From the cell containing the given text, extract its center point as [x, y] coordinate. 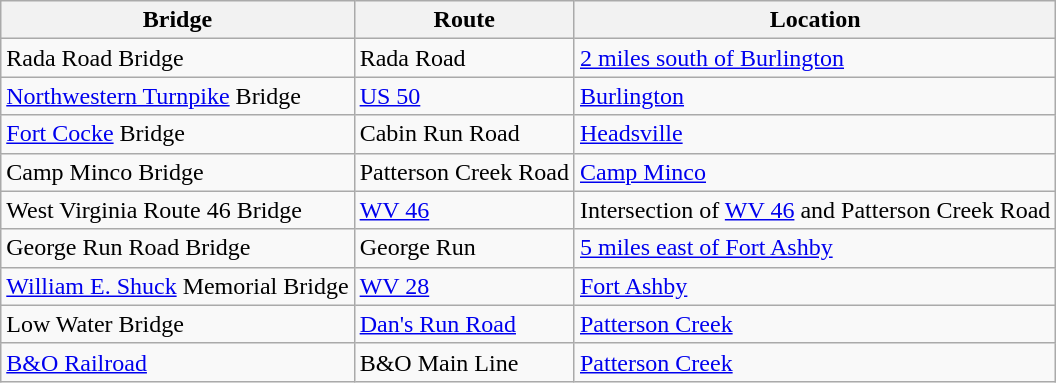
West Virginia Route 46 Bridge [178, 210]
Headsville [814, 134]
Route [464, 20]
Dan's Run Road [464, 324]
2 miles south of Burlington [814, 58]
Fort Cocke Bridge [178, 134]
George Run Road Bridge [178, 248]
US 50 [464, 96]
5 miles east of Fort Ashby [814, 248]
Camp Minco Bridge [178, 172]
B&O Railroad [178, 362]
Bridge [178, 20]
Location [814, 20]
Burlington [814, 96]
B&O Main Line [464, 362]
Low Water Bridge [178, 324]
Fort Ashby [814, 286]
George Run [464, 248]
Intersection of WV 46 and Patterson Creek Road [814, 210]
Camp Minco [814, 172]
Rada Road Bridge [178, 58]
WV 28 [464, 286]
Cabin Run Road [464, 134]
Northwestern Turnpike Bridge [178, 96]
WV 46 [464, 210]
Patterson Creek Road [464, 172]
William E. Shuck Memorial Bridge [178, 286]
Rada Road [464, 58]
